Detect which cell encompasses the target text, then output its (X, Y) center coordinate. 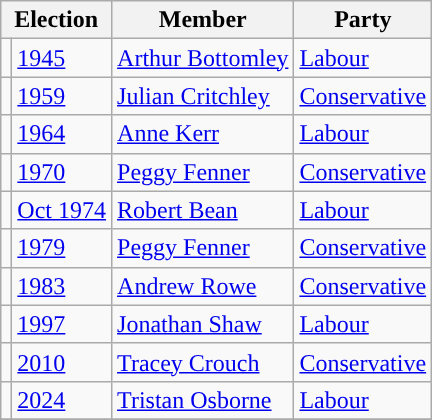
Jonathan Shaw (203, 324)
1959 (62, 96)
Anne Kerr (203, 134)
1979 (62, 248)
1964 (62, 134)
Arthur Bottomley (203, 58)
1945 (62, 58)
1983 (62, 286)
Party (363, 20)
Tracey Crouch (203, 362)
1997 (62, 324)
2024 (62, 400)
Oct 1974 (62, 210)
Andrew Rowe (203, 286)
Election (56, 20)
1970 (62, 172)
Julian Critchley (203, 96)
2010 (62, 362)
Tristan Osborne (203, 400)
Member (203, 20)
Robert Bean (203, 210)
